Detect which cell encompasses the target text, then output its [X, Y] center coordinate. 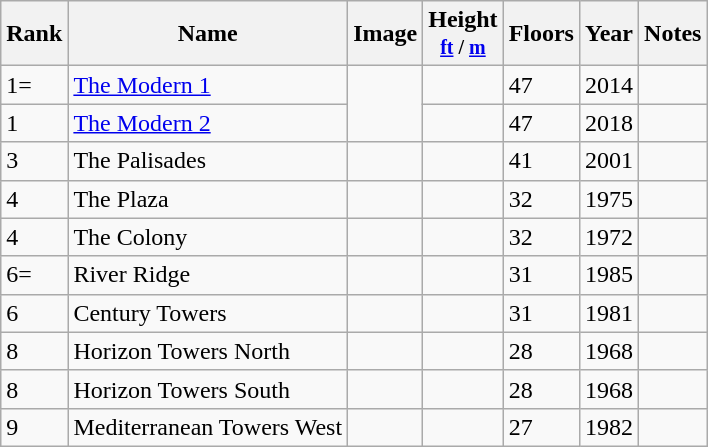
Year [608, 34]
Notes [673, 34]
Century Towers [208, 313]
6 [34, 313]
41 [541, 161]
Mediterranean Towers West [208, 427]
The Modern 2 [208, 123]
Heightft / m [463, 34]
Image [386, 34]
2014 [608, 85]
The Plaza [208, 199]
River Ridge [208, 275]
27 [541, 427]
1= [34, 85]
The Modern 1 [208, 85]
1972 [608, 237]
1981 [608, 313]
1982 [608, 427]
9 [34, 427]
Rank [34, 34]
Horizon Towers North [208, 351]
Name [208, 34]
2001 [608, 161]
1985 [608, 275]
Horizon Towers South [208, 389]
3 [34, 161]
1 [34, 123]
The Palisades [208, 161]
6= [34, 275]
1975 [608, 199]
2018 [608, 123]
Floors [541, 34]
The Colony [208, 237]
